Detect which cell encompasses the target text, then output its [X, Y] center coordinate. 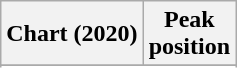
Chart (2020) [72, 34]
Peakposition [189, 34]
